Scan for the cell matching the given text and deliver its [X, Y] coordinate at center. 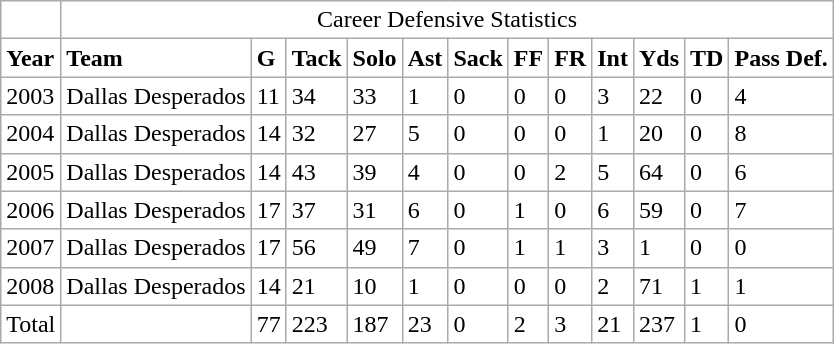
8 [781, 134]
223 [316, 324]
FR [570, 58]
20 [658, 134]
49 [374, 248]
G [268, 58]
32 [316, 134]
10 [374, 286]
59 [658, 210]
Solo [374, 58]
Pass Def. [781, 58]
23 [425, 324]
Sack [478, 58]
64 [658, 172]
11 [268, 96]
77 [268, 324]
Yds [658, 58]
37 [316, 210]
2008 [31, 286]
Tack [316, 58]
Int [613, 58]
2005 [31, 172]
Total [31, 324]
FF [528, 58]
71 [658, 286]
31 [374, 210]
187 [374, 324]
43 [316, 172]
TD [707, 58]
34 [316, 96]
Year [31, 58]
237 [658, 324]
56 [316, 248]
2007 [31, 248]
2006 [31, 210]
Team [156, 58]
39 [374, 172]
2004 [31, 134]
Ast [425, 58]
2003 [31, 96]
22 [658, 96]
27 [374, 134]
Career Defensive Statistics [448, 20]
33 [374, 96]
